Locate the cell with the specified text and output its (X, Y) center coordinate. 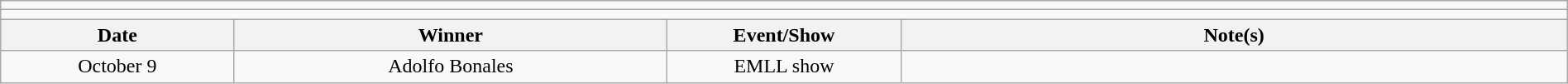
EMLL show (784, 67)
Winner (451, 35)
October 9 (117, 67)
Event/Show (784, 35)
Adolfo Bonales (451, 67)
Date (117, 35)
Note(s) (1234, 35)
